Determine the [x, y] coordinate at the center of the cell enclosing the given text.  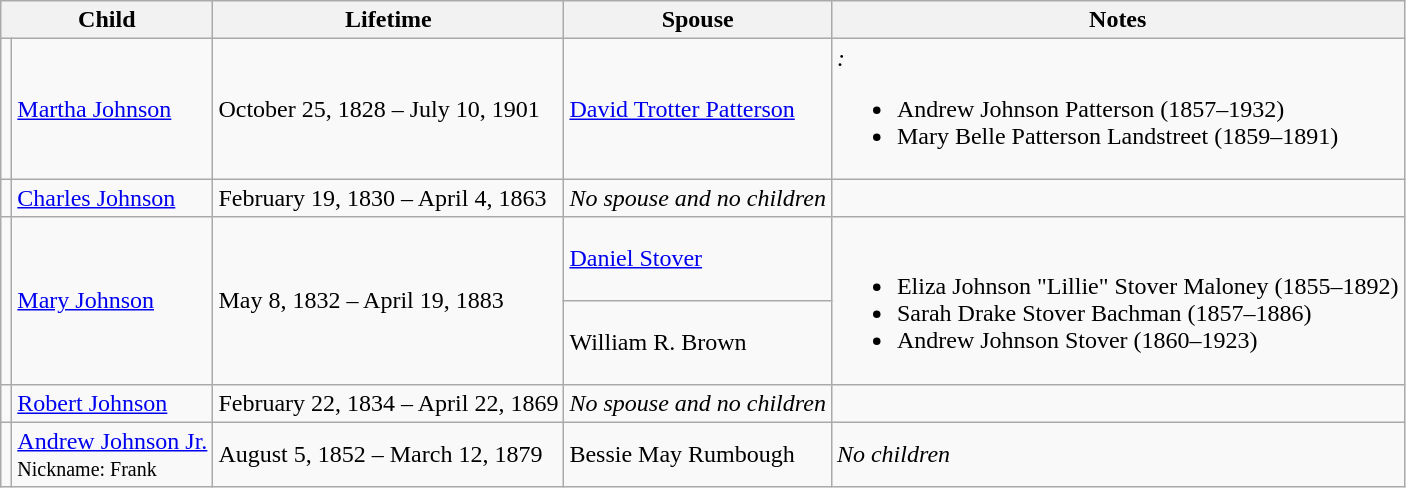
:Andrew Johnson Patterson (1857–1932)Mary Belle Patterson Landstreet (1859–1891) [1118, 109]
Martha Johnson [112, 109]
Daniel Stover [698, 259]
Eliza Johnson "Lillie" Stover Maloney (1855–1892)Sarah Drake Stover Bachman (1857–1886)Andrew Johnson Stover (1860–1923) [1118, 300]
October 25, 1828 – July 10, 1901 [388, 109]
February 19, 1830 – April 4, 1863 [388, 198]
Lifetime [388, 20]
Notes [1118, 20]
David Trotter Patterson [698, 109]
Child [107, 20]
No children [1118, 454]
Spouse [698, 20]
Bessie May Rumbough [698, 454]
August 5, 1852 – March 12, 1879 [388, 454]
May 8, 1832 – April 19, 1883 [388, 300]
Andrew Johnson Jr.Nickname: Frank [112, 454]
Mary Johnson [112, 300]
Charles Johnson [112, 198]
Robert Johnson [112, 403]
February 22, 1834 – April 22, 1869 [388, 403]
William R. Brown [698, 342]
